Identify which cell holds the provided text, then report its [X, Y] central coordinate. 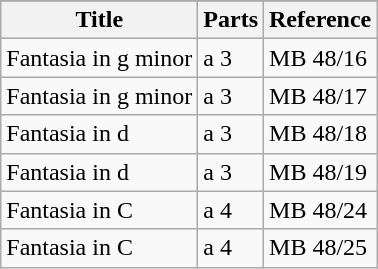
MB 48/25 [320, 248]
MB 48/18 [320, 134]
MB 48/17 [320, 96]
MB 48/19 [320, 172]
Reference [320, 20]
Parts [231, 20]
Title [100, 20]
MB 48/16 [320, 58]
MB 48/24 [320, 210]
